Provide the [X, Y] coordinate of the cell's center where the given text is located.  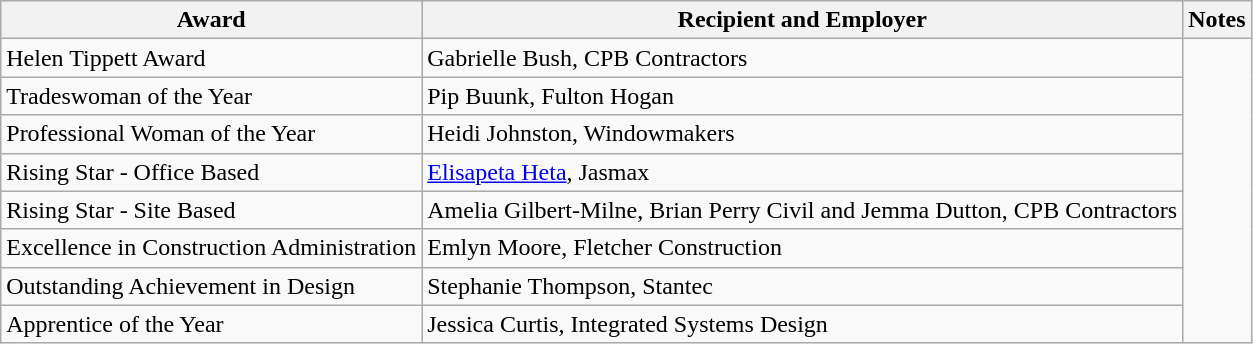
Notes [1217, 20]
Professional Woman of the Year [212, 134]
Excellence in Construction Administration [212, 248]
Tradeswoman of the Year [212, 96]
Heidi Johnston, Windowmakers [802, 134]
Award [212, 20]
Stephanie Thompson, Stantec [802, 286]
Rising Star - Office Based [212, 172]
Amelia Gilbert-Milne, Brian Perry Civil and Jemma Dutton, CPB Contractors [802, 210]
Elisapeta Heta, Jasmax [802, 172]
Helen Tippett Award [212, 58]
Apprentice of the Year [212, 324]
Rising Star - Site Based [212, 210]
Jessica Curtis, Integrated Systems Design [802, 324]
Pip Buunk, Fulton Hogan [802, 96]
Gabrielle Bush, CPB Contractors [802, 58]
Recipient and Employer [802, 20]
Emlyn Moore, Fletcher Construction [802, 248]
Outstanding Achievement in Design [212, 286]
